From the cell containing the given text, extract its center point as (x, y) coordinate. 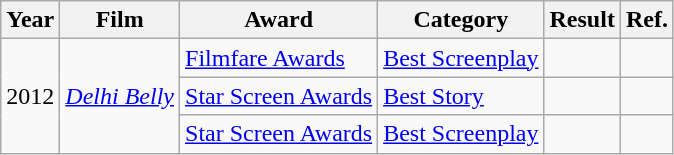
2012 (30, 96)
Filmfare Awards (279, 58)
Result (582, 20)
Delhi Belly (120, 96)
Category (461, 20)
Ref. (646, 20)
Film (120, 20)
Year (30, 20)
Best Story (461, 96)
Award (279, 20)
